Determine the [X, Y] coordinate at the center of the cell enclosing the given text.  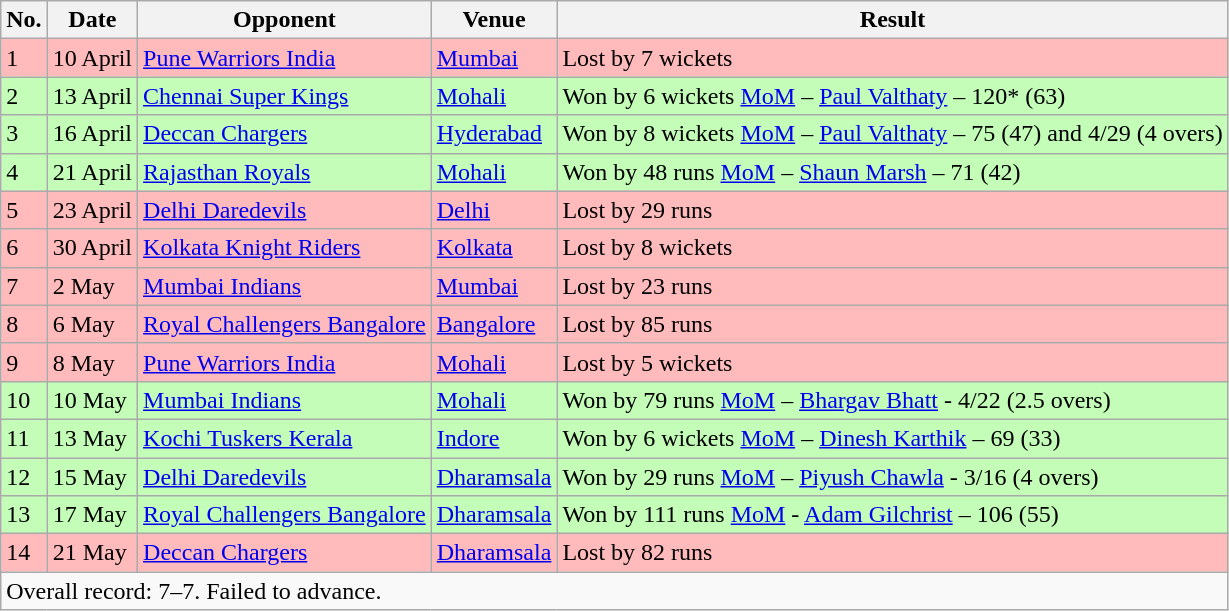
5 [24, 210]
Opponent [285, 20]
Won by 29 runs MoM – Piyush Chawla - 3/16 (4 overs) [892, 477]
10 April [92, 58]
11 [24, 438]
10 May [92, 400]
12 [24, 477]
Lost by 29 runs [892, 210]
Lost by 7 wickets [892, 58]
Chennai Super Kings [285, 96]
Kochi Tuskers Kerala [285, 438]
Lost by 85 runs [892, 324]
8 May [92, 362]
Lost by 23 runs [892, 286]
9 [24, 362]
Overall record: 7–7. Failed to advance. [614, 591]
No. [24, 20]
2 [24, 96]
Bangalore [494, 324]
Won by 6 wickets MoM – Dinesh Karthik – 69 (33) [892, 438]
Lost by 5 wickets [892, 362]
1 [24, 58]
17 May [92, 515]
Lost by 8 wickets [892, 248]
Hyderabad [494, 134]
13 [24, 515]
6 May [92, 324]
Kolkata [494, 248]
21 April [92, 172]
Lost by 82 runs [892, 553]
3 [24, 134]
10 [24, 400]
Won by 79 runs MoM – Bhargav Bhatt - 4/22 (2.5 overs) [892, 400]
Venue [494, 20]
2 May [92, 286]
16 April [92, 134]
14 [24, 553]
13 May [92, 438]
Date [92, 20]
Rajasthan Royals [285, 172]
15 May [92, 477]
21 May [92, 553]
23 April [92, 210]
Indore [494, 438]
30 April [92, 248]
8 [24, 324]
Won by 8 wickets MoM – Paul Valthaty – 75 (47) and 4/29 (4 overs) [892, 134]
Won by 111 runs MoM - Adam Gilchrist – 106 (55) [892, 515]
4 [24, 172]
Kolkata Knight Riders [285, 248]
Won by 48 runs MoM – Shaun Marsh – 71 (42) [892, 172]
Result [892, 20]
13 April [92, 96]
6 [24, 248]
Delhi [494, 210]
Won by 6 wickets MoM – Paul Valthaty – 120* (63) [892, 96]
7 [24, 286]
